For the text-containing cell, return its midpoint in (x, y) coordinate format. 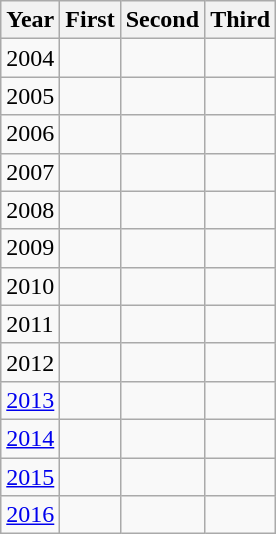
2012 (30, 362)
2014 (30, 438)
Year (30, 20)
2004 (30, 58)
2007 (30, 172)
2010 (30, 286)
Second (162, 20)
2008 (30, 210)
Third (240, 20)
2016 (30, 515)
2006 (30, 134)
2015 (30, 477)
2013 (30, 400)
2005 (30, 96)
2011 (30, 324)
2009 (30, 248)
First (90, 20)
